Scan for the cell matching the given text and deliver its [X, Y] coordinate at center. 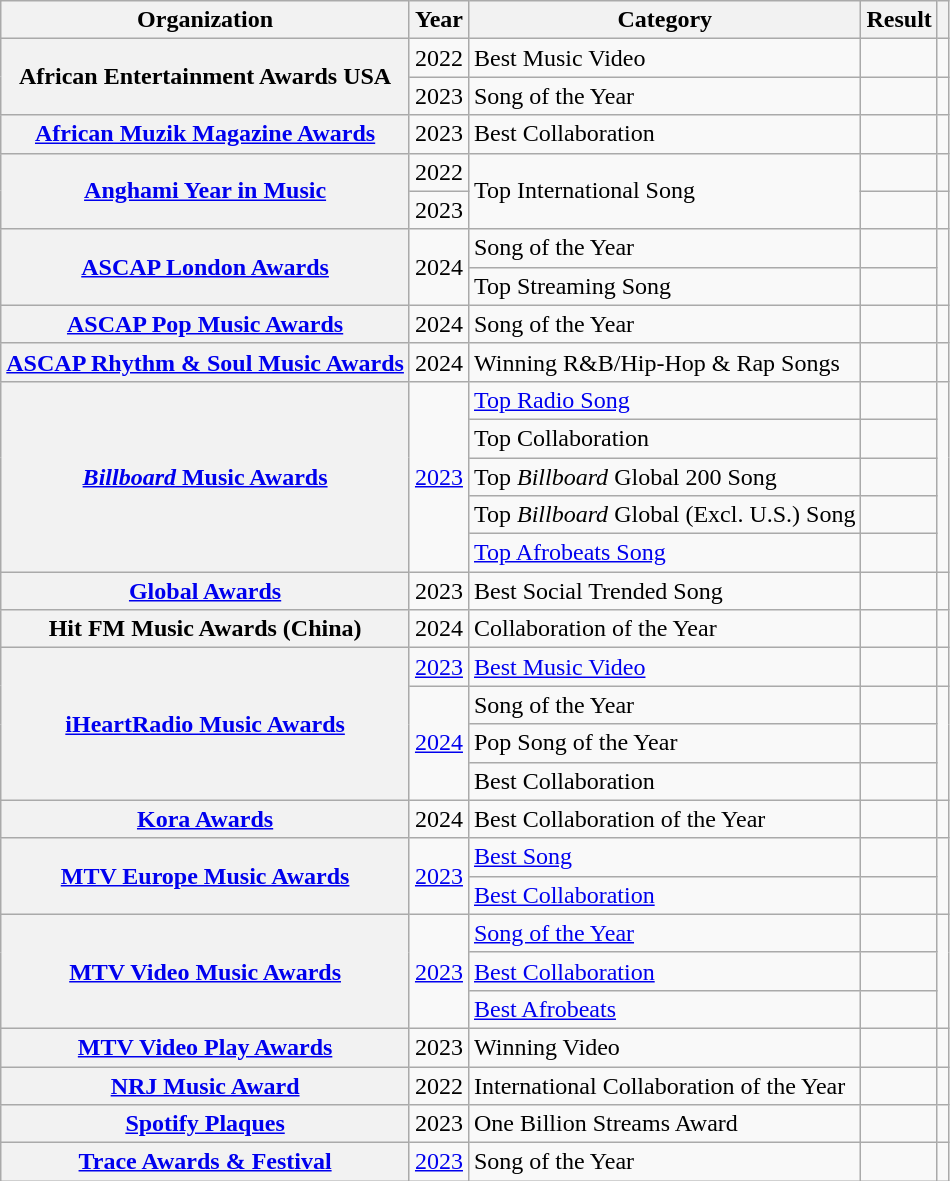
Year [438, 20]
Winning R&B/Hip-Hop & Rap Songs [664, 362]
Top Billboard Global 200 Song [664, 477]
Best Collaboration of the Year [664, 819]
ASCAP Rhythm & Soul Music Awards [206, 362]
Billboard Music Awards [206, 476]
Best Song [664, 857]
iHeartRadio Music Awards [206, 724]
International Collaboration of the Year [664, 1085]
Category [664, 20]
African Entertainment Awards USA [206, 77]
NRJ Music Award [206, 1085]
ASCAP London Awards [206, 267]
Global Awards [206, 591]
Top International Song [664, 191]
MTV Video Music Awards [206, 971]
Spotify Plaques [206, 1124]
Top Radio Song [664, 400]
Result [899, 20]
MTV Video Play Awards [206, 1047]
ASCAP Pop Music Awards [206, 324]
Organization [206, 20]
Top Afrobeats Song [664, 553]
Kora Awards [206, 819]
Hit FM Music Awards (China) [206, 629]
Best Social Trended Song [664, 591]
Anghami Year in Music [206, 191]
Winning Video [664, 1047]
Top Streaming Song [664, 286]
Top Billboard Global (Excl. U.S.) Song [664, 515]
MTV Europe Music Awards [206, 876]
Top Collaboration [664, 438]
African Muzik Magazine Awards [206, 134]
Trace Awards & Festival [206, 1162]
Collaboration of the Year [664, 629]
One Billion Streams Award [664, 1124]
Best Afrobeats [664, 1009]
Pop Song of the Year [664, 743]
